Return the (x, y) coordinate for the center point of the cell that contains the specified text.  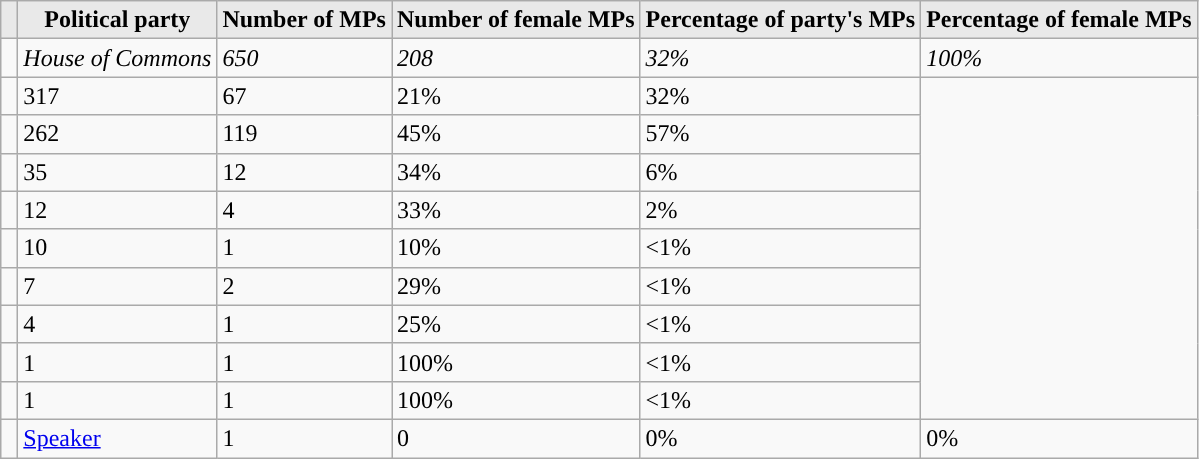
208 (516, 58)
10% (516, 248)
Number of MPs (304, 20)
House of Commons (118, 58)
0 (516, 438)
10 (118, 248)
6% (780, 172)
21% (516, 96)
Political party (118, 20)
119 (304, 134)
Percentage of party's MPs (780, 20)
Speaker (118, 438)
Percentage of female MPs (1059, 20)
317 (118, 96)
35 (118, 172)
2 (304, 286)
Number of female MPs (516, 20)
67 (304, 96)
262 (118, 134)
2% (780, 210)
29% (516, 286)
33% (516, 210)
45% (516, 134)
7 (118, 286)
57% (780, 134)
34% (516, 172)
25% (516, 324)
650 (304, 58)
